Scan for the cell matching the given text and deliver its [x, y] coordinate at center. 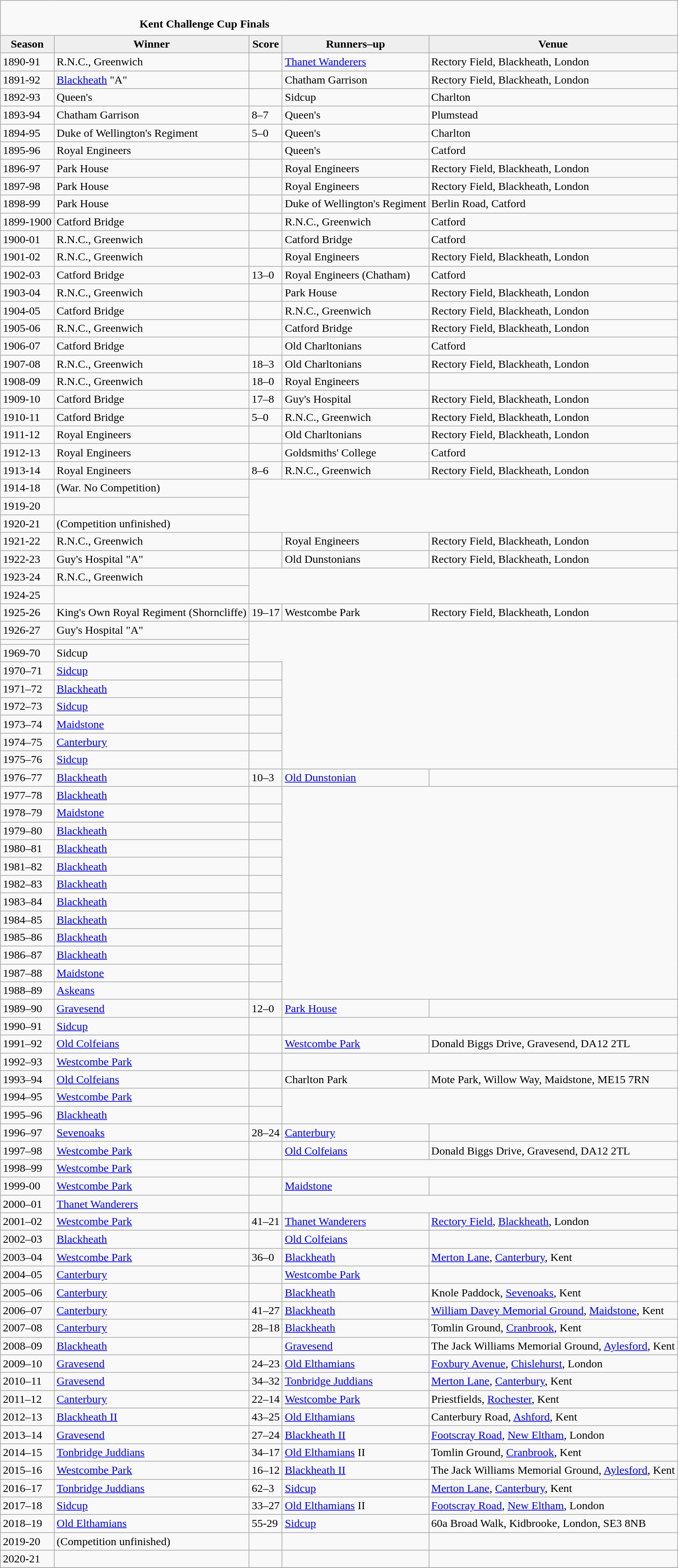
1997–98 [27, 1150]
1897-98 [27, 186]
2001–02 [27, 1222]
William Davey Memorial Ground, Maidstone, Kent [553, 1310]
1981–82 [27, 866]
1991–92 [27, 1044]
Foxbury Avenue, Chislehurst, London [553, 1364]
22–14 [265, 1399]
1982–83 [27, 884]
Guy's Hospital [355, 399]
2000–01 [27, 1204]
18–3 [265, 364]
1974–75 [27, 742]
2004–05 [27, 1275]
1971–72 [27, 689]
1890-91 [27, 62]
1920-21 [27, 524]
36–0 [265, 1257]
1912-13 [27, 453]
1908-09 [27, 382]
1922-23 [27, 559]
43–25 [265, 1417]
1914-18 [27, 488]
24–23 [265, 1364]
1913-14 [27, 470]
1894-95 [27, 133]
Season [27, 44]
2015–16 [27, 1470]
1984–85 [27, 920]
19–17 [265, 612]
Runners–up [355, 44]
10–3 [265, 777]
1910-11 [27, 417]
1926-27 [27, 630]
1978–79 [27, 813]
Score [265, 44]
1992–93 [27, 1062]
1906-07 [27, 346]
1989–90 [27, 1008]
Venue [553, 44]
34–32 [265, 1381]
1979–80 [27, 831]
1902-03 [27, 275]
Old Dunstonians [355, 559]
12–0 [265, 1008]
1898-99 [27, 204]
1921-22 [27, 541]
Charlton Park [355, 1079]
62–3 [265, 1488]
1993–94 [27, 1079]
1985–86 [27, 938]
1998–99 [27, 1168]
2003–04 [27, 1257]
Canterbury Road, Ashford, Kent [553, 1417]
2014–15 [27, 1452]
2010–11 [27, 1381]
41–27 [265, 1310]
2005–06 [27, 1293]
1905-06 [27, 328]
1904-05 [27, 310]
2017–18 [27, 1506]
2009–10 [27, 1364]
28–18 [265, 1328]
8–6 [265, 470]
2012–13 [27, 1417]
1924-25 [27, 595]
34–17 [265, 1452]
1977–78 [27, 795]
1972–73 [27, 707]
2016–17 [27, 1488]
13–0 [265, 275]
Askeans [152, 991]
Goldsmiths' College [355, 453]
Mote Park, Willow Way, Maidstone, ME15 7RN [553, 1079]
Knole Paddock, Sevenoaks, Kent [553, 1293]
1990–91 [27, 1026]
Winner [152, 44]
1975–76 [27, 760]
1896-97 [27, 168]
1911-12 [27, 435]
1925-26 [27, 612]
Sevenoaks [152, 1133]
Plumstead [553, 115]
33–27 [265, 1506]
Royal Engineers (Chatham) [355, 275]
1995–96 [27, 1115]
2013–14 [27, 1435]
2018–19 [27, 1524]
1907-08 [27, 364]
1903-04 [27, 293]
41–21 [265, 1222]
1900-01 [27, 239]
1999-00 [27, 1186]
Berlin Road, Catford [553, 204]
2008–09 [27, 1346]
1986–87 [27, 955]
18–0 [265, 382]
(War. No Competition) [152, 488]
8–7 [265, 115]
1893-94 [27, 115]
1909-10 [27, 399]
1983–84 [27, 902]
2011–12 [27, 1399]
2007–08 [27, 1328]
2020-21 [27, 1559]
1973–74 [27, 724]
60a Broad Walk, Kidbrooke, London, SE3 8NB [553, 1524]
1969-70 [27, 653]
1970–71 [27, 671]
1895-96 [27, 151]
1976–77 [27, 777]
Priestfields, Rochester, Kent [553, 1399]
1994–95 [27, 1097]
28–24 [265, 1133]
1919-20 [27, 506]
1980–81 [27, 848]
King's Own Royal Regiment (Shorncliffe) [152, 612]
1988–89 [27, 991]
1892-93 [27, 98]
16–12 [265, 1470]
2019-20 [27, 1541]
1987–88 [27, 973]
55-29 [265, 1524]
Old Dunstonian [355, 777]
2002–03 [27, 1239]
1891-92 [27, 80]
2006–07 [27, 1310]
1899-1900 [27, 222]
1996–97 [27, 1133]
1923-24 [27, 577]
17–8 [265, 399]
Blackheath "A" [152, 80]
1901-02 [27, 257]
27–24 [265, 1435]
